Pinpoint the cell where the given text exists, returning its (x, y) midpoint coordinate. 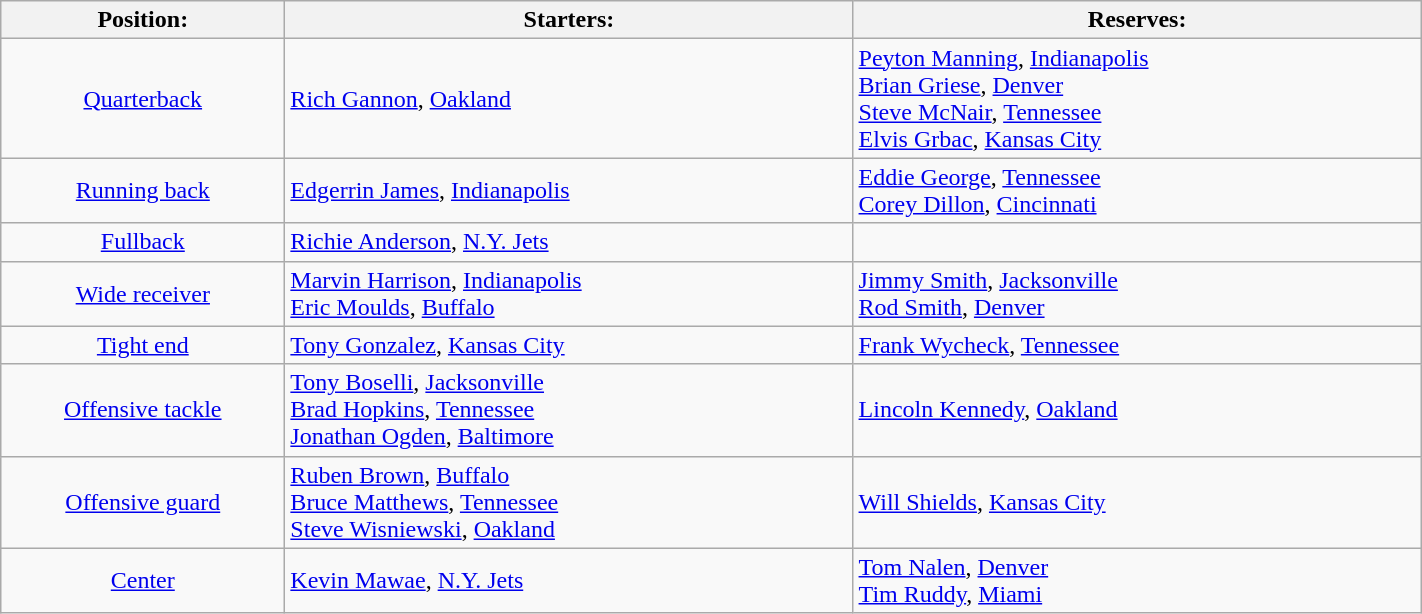
Will Shields, Kansas City (1137, 502)
Quarterback (143, 98)
Kevin Mawae, N.Y. Jets (569, 580)
Center (143, 580)
Ruben Brown, Buffalo Bruce Matthews, Tennessee Steve Wisniewski, Oakland (569, 502)
Jimmy Smith, Jacksonville Rod Smith, Denver (1137, 294)
Offensive guard (143, 502)
Peyton Manning, Indianapolis Brian Griese, Denver Steve McNair, Tennessee Elvis Grbac, Kansas City (1137, 98)
Tony Gonzalez, Kansas City (569, 345)
Offensive tackle (143, 410)
Edgerrin James, Indianapolis (569, 190)
Frank Wycheck, Tennessee (1137, 345)
Wide receiver (143, 294)
Eddie George, Tennessee Corey Dillon, Cincinnati (1137, 190)
Fullback (143, 242)
Tony Boselli, Jacksonville Brad Hopkins, Tennessee Jonathan Ogden, Baltimore (569, 410)
Lincoln Kennedy, Oakland (1137, 410)
Rich Gannon, Oakland (569, 98)
Marvin Harrison, Indianapolis Eric Moulds, Buffalo (569, 294)
Reserves: (1137, 20)
Starters: (569, 20)
Position: (143, 20)
Richie Anderson, N.Y. Jets (569, 242)
Tight end (143, 345)
Running back (143, 190)
Tom Nalen, Denver Tim Ruddy, Miami (1137, 580)
